Locate the cell with the specified text and output its (x, y) center coordinate. 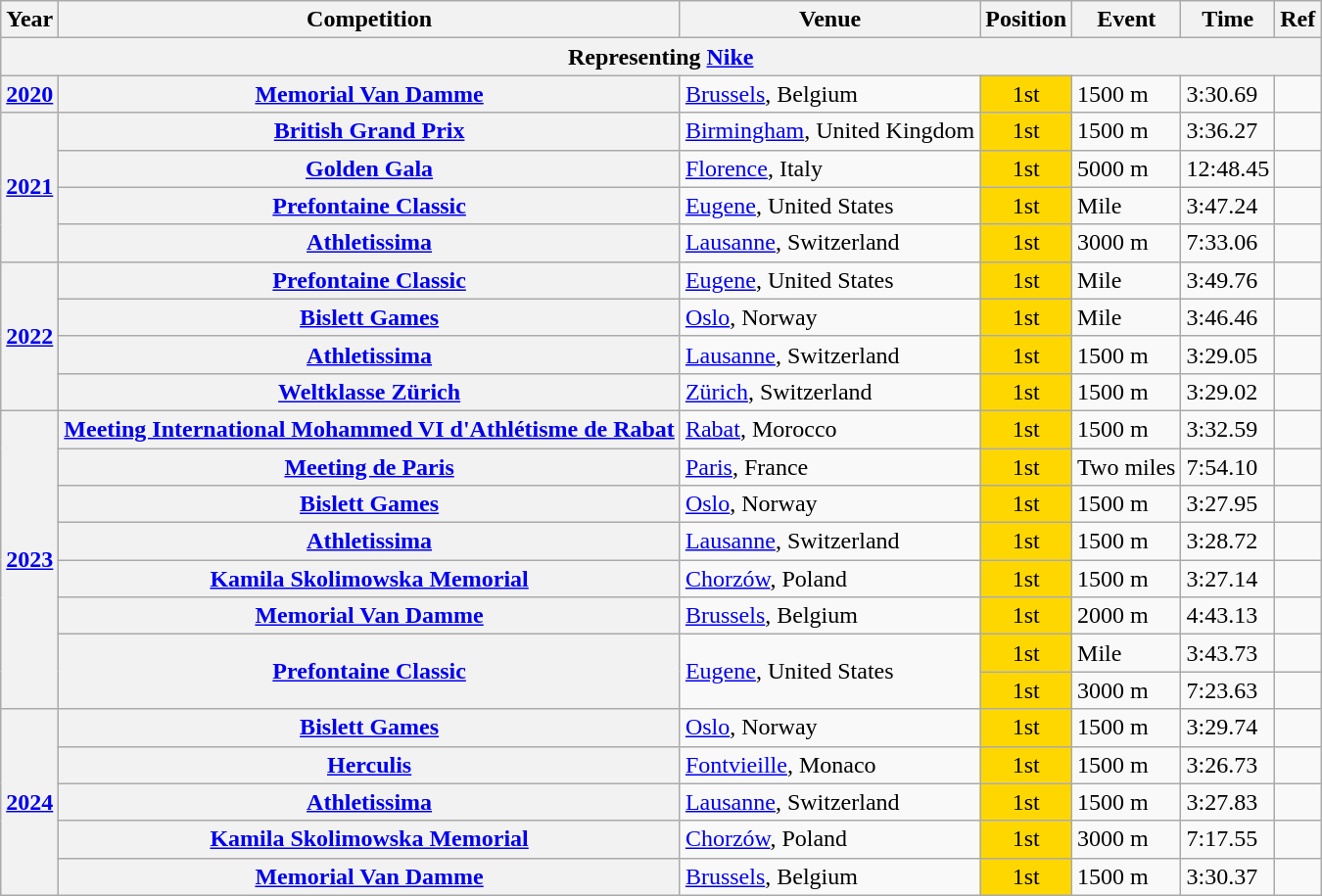
2024 (29, 802)
3:46.46 (1228, 317)
3:30.37 (1228, 876)
2022 (29, 336)
Birmingham, United Kingdom (829, 131)
Time (1228, 20)
7:33.06 (1228, 243)
2023 (29, 559)
3:26.73 (1228, 765)
5000 m (1126, 168)
Event (1126, 20)
7:23.63 (1228, 690)
Rabat, Morocco (829, 429)
Venue (829, 20)
Ref (1298, 20)
3:47.24 (1228, 206)
3:29.02 (1228, 392)
4:43.13 (1228, 616)
British Grand Prix (370, 131)
2020 (29, 94)
Position (1026, 20)
3:43.73 (1228, 653)
12:48.45 (1228, 168)
3:30.69 (1228, 94)
3:27.95 (1228, 504)
Florence, Italy (829, 168)
Meeting de Paris (370, 467)
Zürich, Switzerland (829, 392)
3:36.27 (1228, 131)
2000 m (1126, 616)
3:49.76 (1228, 280)
Golden Gala (370, 168)
Weltklasse Zürich (370, 392)
Paris, France (829, 467)
7:54.10 (1228, 467)
Meeting International Mohammed VI d'Athlétisme de Rabat (370, 429)
3:27.14 (1228, 579)
Competition (370, 20)
3:29.05 (1228, 354)
3:27.83 (1228, 802)
Fontvieille, Monaco (829, 765)
7:17.55 (1228, 839)
Two miles (1126, 467)
3:28.72 (1228, 542)
Herculis (370, 765)
3:32.59 (1228, 429)
Representing Nike (661, 57)
2021 (29, 187)
Year (29, 20)
3:29.74 (1228, 728)
